Locate the cell with the specified text and output its [X, Y] center coordinate. 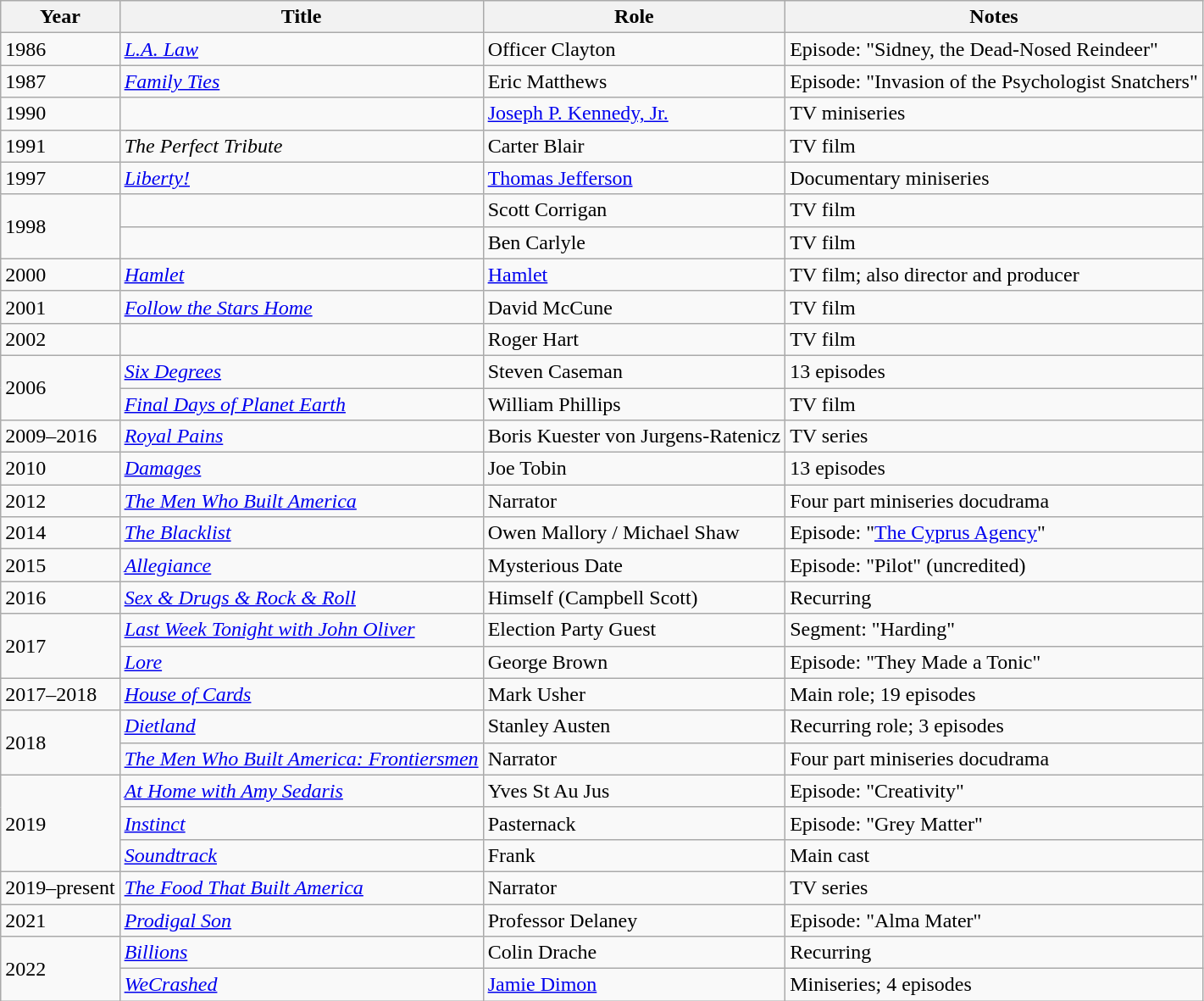
Roger Hart [634, 339]
L.A. Law [302, 49]
Mark Usher [634, 694]
Eric Matthews [634, 81]
At Home with Amy Sedaris [302, 791]
Final Days of Planet Earth [302, 404]
2021 [60, 920]
Episode: "They Made a Tonic" [995, 662]
David McCune [634, 307]
2022 [60, 969]
1997 [60, 178]
1990 [60, 114]
Ben Carlyle [634, 242]
Role [634, 17]
TV miniseries [995, 114]
George Brown [634, 662]
Jamie Dimon [634, 985]
Episode: "Alma Mater" [995, 920]
Segment: "Harding" [995, 630]
Liberty! [302, 178]
2012 [60, 501]
Prodigal Son [302, 920]
2002 [60, 339]
Soundtrack [302, 855]
The Food That Built America [302, 887]
TV film; also director and producer [995, 275]
1986 [60, 49]
Joe Tobin [634, 469]
1987 [60, 81]
Sex & Drugs & Rock & Roll [302, 598]
Joseph P. Kennedy, Jr. [634, 114]
2001 [60, 307]
Episode: "Pilot" (uncredited) [995, 565]
Owen Mallory / Michael Shaw [634, 533]
The Blacklist [302, 533]
Recurring role; 3 episodes [995, 726]
Last Week Tonight with John Oliver [302, 630]
Thomas Jefferson [634, 178]
Pasternack [634, 823]
Main role; 19 episodes [995, 694]
Stanley Austen [634, 726]
The Men Who Built America [302, 501]
Title [302, 17]
2006 [60, 387]
Episode: "Creativity" [995, 791]
Steven Caseman [634, 371]
Miniseries; 4 episodes [995, 985]
2010 [60, 469]
Dietland [302, 726]
Yves St Au Jus [634, 791]
Six Degrees [302, 371]
2019 [60, 823]
William Phillips [634, 404]
1991 [60, 146]
The Men Who Built America: Frontiersmen [302, 759]
Episode: "Grey Matter" [995, 823]
Documentary miniseries [995, 178]
Billions [302, 953]
Scott Corrigan [634, 210]
Boris Kuester von Jurgens-Ratenicz [634, 437]
2019–present [60, 887]
2018 [60, 742]
Damages [302, 469]
Officer Clayton [634, 49]
2017–2018 [60, 694]
Frank [634, 855]
House of Cards [302, 694]
WeCrashed [302, 985]
1998 [60, 226]
2015 [60, 565]
Notes [995, 17]
2000 [60, 275]
Family Ties [302, 81]
Carter Blair [634, 146]
Professor Delaney [634, 920]
Episode: "Sidney, the Dead-Nosed Reindeer" [995, 49]
Episode: "Invasion of the Psychologist Snatchers" [995, 81]
Follow the Stars Home [302, 307]
Main cast [995, 855]
Allegiance [302, 565]
Himself (Campbell Scott) [634, 598]
Royal Pains [302, 437]
Colin Drache [634, 953]
The Perfect Tribute [302, 146]
2017 [60, 646]
2014 [60, 533]
Instinct [302, 823]
Election Party Guest [634, 630]
2016 [60, 598]
Mysterious Date [634, 565]
Year [60, 17]
2009–2016 [60, 437]
Episode: "The Cyprus Agency" [995, 533]
Lore [302, 662]
